Identify which cell holds the provided text, then report its [X, Y] central coordinate. 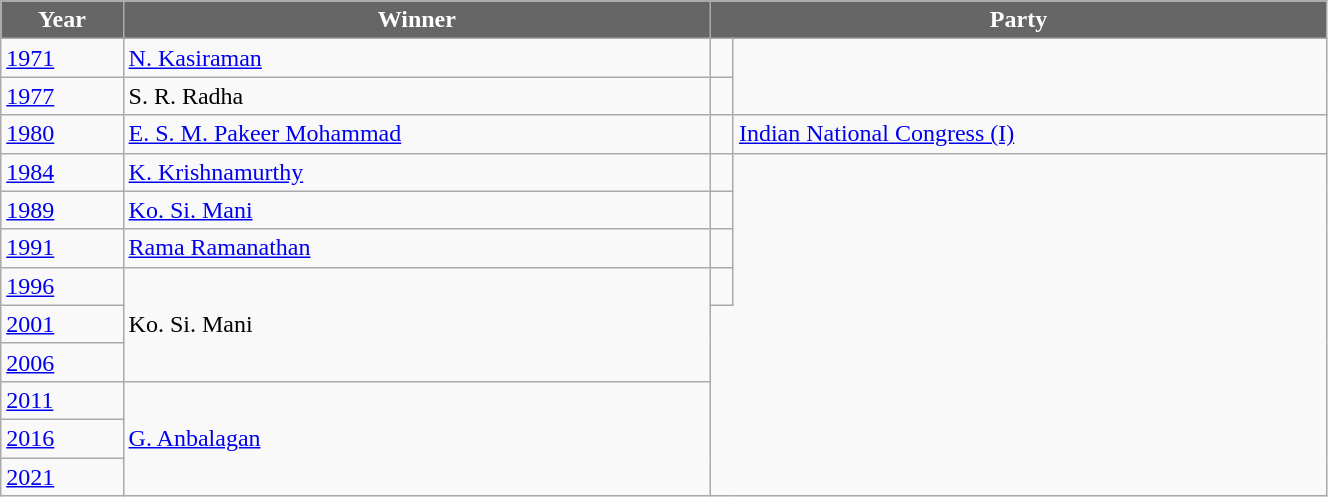
1971 [62, 58]
K. Krishnamurthy [416, 172]
S. R. Radha [416, 96]
1977 [62, 96]
1989 [62, 210]
E. S. M. Pakeer Mohammad [416, 134]
2006 [62, 362]
2021 [62, 477]
Party [1019, 20]
Indian National Congress (I) [1030, 134]
2016 [62, 438]
1984 [62, 172]
Year [62, 20]
2011 [62, 400]
1991 [62, 248]
N. Kasiraman [416, 58]
G. Anbalagan [416, 438]
1996 [62, 286]
1980 [62, 134]
Rama Ramanathan [416, 248]
Winner [416, 20]
2001 [62, 324]
